Find where the given text appears and provide that cell's center as [X, Y] coordinate. 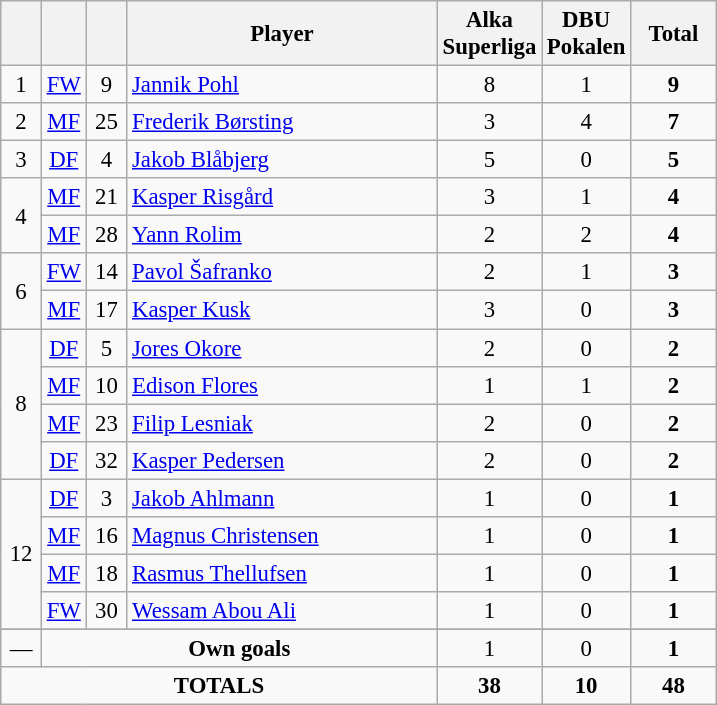
Jakob Ahlmann [282, 498]
Rasmus Thellufsen [282, 573]
38 [489, 686]
DBU Pokalen [586, 34]
Pavol Šafranko [282, 273]
32 [106, 460]
Alka Superliga [489, 34]
17 [106, 310]
6 [22, 292]
Filip Lesniak [282, 423]
Frederik Børsting [282, 122]
25 [106, 122]
Kasper Risgård [282, 197]
Kasper Kusk [282, 310]
TOTALS [220, 686]
16 [106, 536]
Yann Rolim [282, 235]
— [22, 648]
Magnus Christensen [282, 536]
30 [106, 611]
Jannik Pohl [282, 85]
Player [282, 34]
Kasper Pedersen [282, 460]
Jakob Blåbjerg [282, 160]
21 [106, 197]
Wessam Abou Ali [282, 611]
7 [674, 122]
Jores Okore [282, 348]
18 [106, 573]
23 [106, 423]
12 [22, 554]
48 [674, 686]
14 [106, 273]
Total [674, 34]
Own goals [239, 648]
28 [106, 235]
Edison Flores [282, 385]
